Detect which cell encompasses the target text, then output its [X, Y] center coordinate. 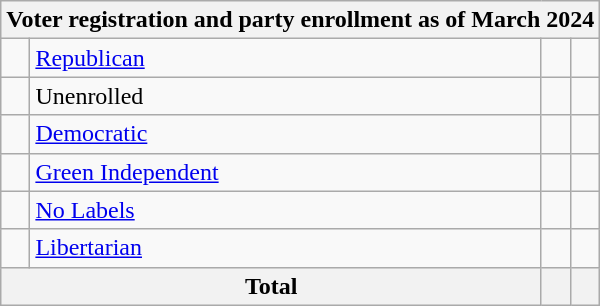
Voter registration and party enrollment as of March 2024 [300, 20]
Democratic [286, 134]
Libertarian [286, 248]
No Labels [286, 210]
Unenrolled [286, 96]
Total [272, 286]
Republican [286, 58]
Green Independent [286, 172]
